Extract the [x, y] coordinate from the center of the cell holding the provided text.  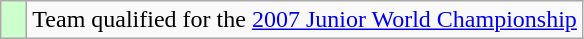
Team qualified for the 2007 Junior World Championship [305, 20]
